Return the (X, Y) coordinate for the center point of the cell that contains the specified text.  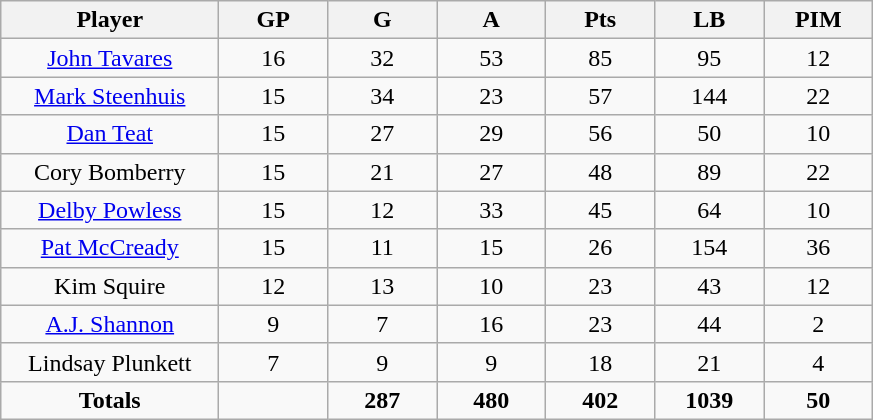
29 (492, 134)
4 (818, 362)
A (492, 20)
John Tavares (110, 58)
53 (492, 58)
95 (710, 58)
45 (600, 210)
402 (600, 400)
57 (600, 96)
287 (382, 400)
56 (600, 134)
Kim Squire (110, 286)
A.J. Shannon (110, 324)
LB (710, 20)
36 (818, 248)
34 (382, 96)
PIM (818, 20)
43 (710, 286)
18 (600, 362)
154 (710, 248)
G (382, 20)
2 (818, 324)
144 (710, 96)
Lindsay Plunkett (110, 362)
1039 (710, 400)
33 (492, 210)
85 (600, 58)
Dan Teat (110, 134)
Totals (110, 400)
11 (382, 248)
GP (274, 20)
26 (600, 248)
Pat McCready (110, 248)
Player (110, 20)
Cory Bomberry (110, 172)
13 (382, 286)
32 (382, 58)
480 (492, 400)
48 (600, 172)
Delby Powless (110, 210)
Mark Steenhuis (110, 96)
89 (710, 172)
44 (710, 324)
64 (710, 210)
Pts (600, 20)
